Provide the [x, y] coordinate of the cell's center where the given text is located.  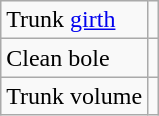
Trunk volume [74, 96]
Clean bole [74, 58]
Trunk girth [74, 20]
